From the cell containing the given text, extract its center point as (x, y) coordinate. 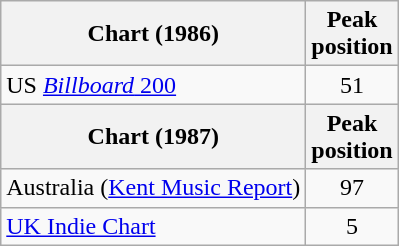
5 (352, 226)
Chart (1986) (154, 34)
Chart (1987) (154, 136)
US Billboard 200 (154, 85)
UK Indie Chart (154, 226)
97 (352, 188)
Australia (Kent Music Report) (154, 188)
51 (352, 85)
